Determine the (X, Y) coordinate at the center of the cell enclosing the given text.  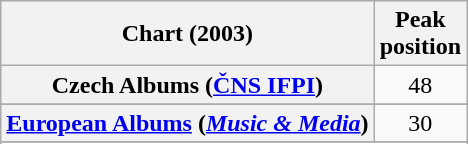
Czech Albums (ČNS IFPI) (188, 85)
48 (420, 85)
Chart (2003) (188, 34)
30 (420, 123)
Peakposition (420, 34)
European Albums (Music & Media) (188, 123)
